Determine the (X, Y) coordinate at the center of the cell enclosing the given text.  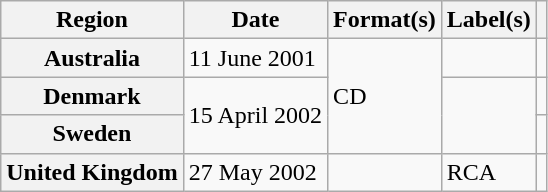
27 May 2002 (255, 172)
Region (92, 20)
Sweden (92, 134)
Format(s) (385, 20)
Australia (92, 58)
15 April 2002 (255, 115)
11 June 2001 (255, 58)
United Kingdom (92, 172)
Label(s) (488, 20)
RCA (488, 172)
CD (385, 96)
Date (255, 20)
Denmark (92, 96)
